Extract the (X, Y) coordinate from the center of the cell holding the provided text.  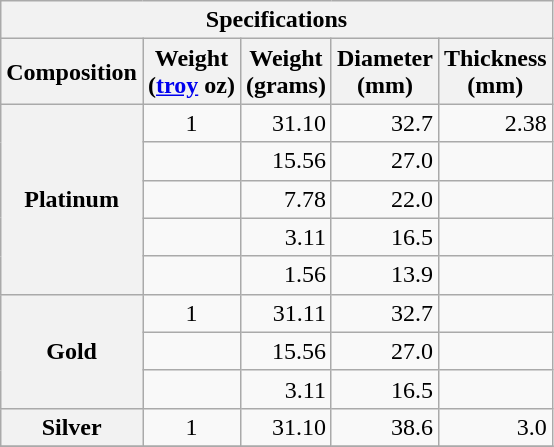
Diameter(mm) (384, 72)
13.9 (384, 275)
2.38 (495, 123)
Weight(troy oz) (191, 72)
38.6 (384, 427)
1.56 (286, 275)
Weight(grams) (286, 72)
Platinum (72, 199)
22.0 (384, 199)
Thickness(mm) (495, 72)
31.11 (286, 313)
3.0 (495, 427)
Silver (72, 427)
Gold (72, 351)
Specifications (276, 20)
Composition (72, 72)
7.78 (286, 199)
